Return the (X, Y) coordinate for the center point of the cell that contains the specified text.  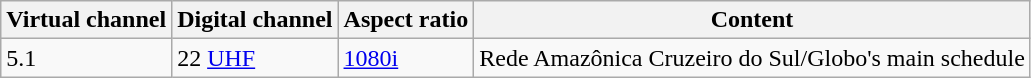
Rede Amazônica Cruzeiro do Sul/Globo's main schedule (752, 58)
22 UHF (255, 58)
5.1 (86, 58)
Digital channel (255, 20)
Aspect ratio (406, 20)
Virtual channel (86, 20)
Content (752, 20)
1080i (406, 58)
